Output the (X, Y) coordinate of the center of the cell containing the given text.  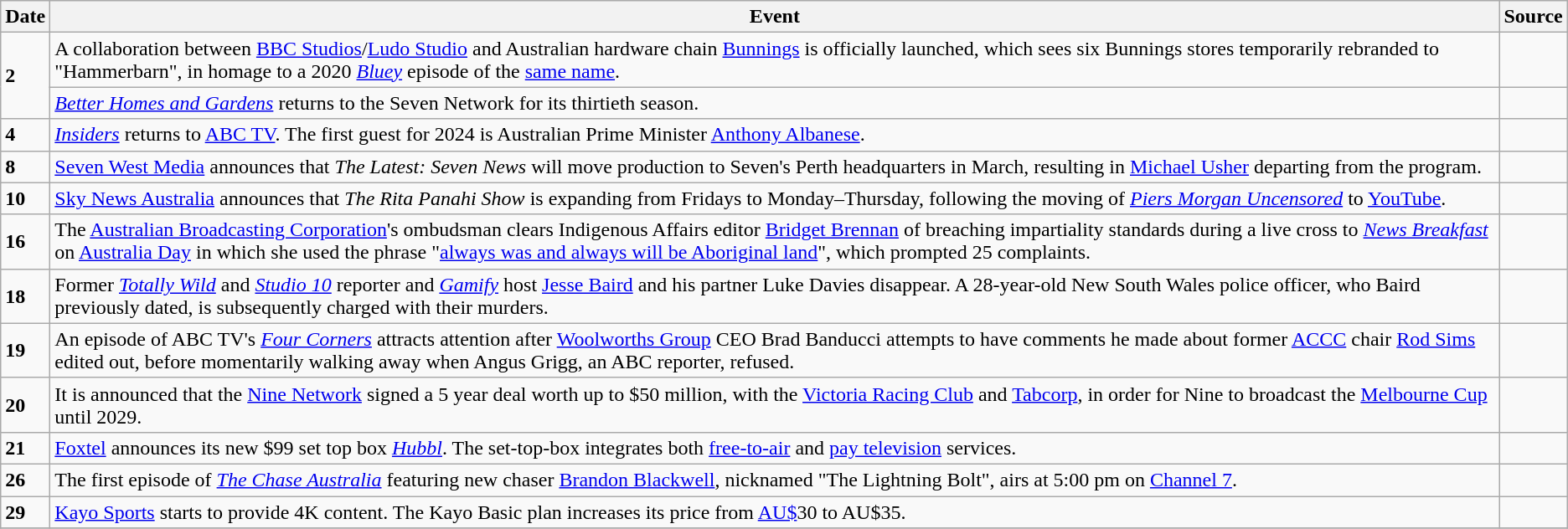
Foxtel announces its new $99 set top box Hubbl. The set-top-box integrates both free-to-air and pay television services. (775, 448)
Date (25, 17)
29 (25, 511)
21 (25, 448)
10 (25, 198)
20 (25, 405)
2 (25, 75)
Insiders returns to ABC TV. The first guest for 2024 is Australian Prime Minister Anthony Albanese. (775, 135)
19 (25, 350)
16 (25, 241)
Event (775, 17)
18 (25, 296)
8 (25, 167)
Source (1533, 17)
Kayo Sports starts to provide 4K content. The Kayo Basic plan increases its price from AU$30 to AU$35. (775, 511)
4 (25, 135)
The first episode of The Chase Australia featuring new chaser Brandon Blackwell, nicknamed "The Lightning Bolt", airs at 5:00 pm on Channel 7. (775, 480)
26 (25, 480)
Better Homes and Gardens returns to the Seven Network for its thirtieth season. (775, 103)
